Pinpoint the cell where the given text exists, returning its (X, Y) midpoint coordinate. 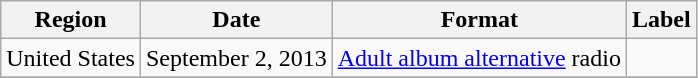
Format (479, 20)
Date (236, 20)
Region (71, 20)
Adult album alternative radio (479, 58)
United States (71, 58)
Label (661, 20)
September 2, 2013 (236, 58)
